Search for the cell housing the specified text and yield its [X, Y] center coordinate. 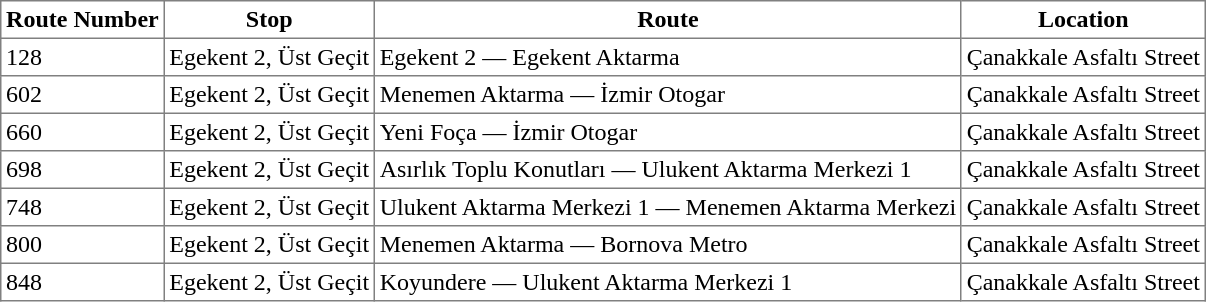
748 [82, 207]
128 [82, 57]
Ulukent Aktarma Merkezi 1 — Menemen Aktarma Merkezi [668, 207]
698 [82, 170]
Location [1083, 20]
Koyundere — Ulukent Aktarma Merkezi 1 [668, 282]
Menemen Aktarma — Bornova Metro [668, 245]
Stop [269, 20]
Asırlık Toplu Konutları — Ulukent Aktarma Merkezi 1 [668, 170]
602 [82, 95]
Route [668, 20]
Route Number [82, 20]
Menemen Aktarma — İzmir Otogar [668, 95]
848 [82, 282]
Yeni Foça — İzmir Otogar [668, 132]
660 [82, 132]
800 [82, 245]
Egekent 2 — Egekent Aktarma [668, 57]
